Identify which cell holds the provided text, then report its (x, y) central coordinate. 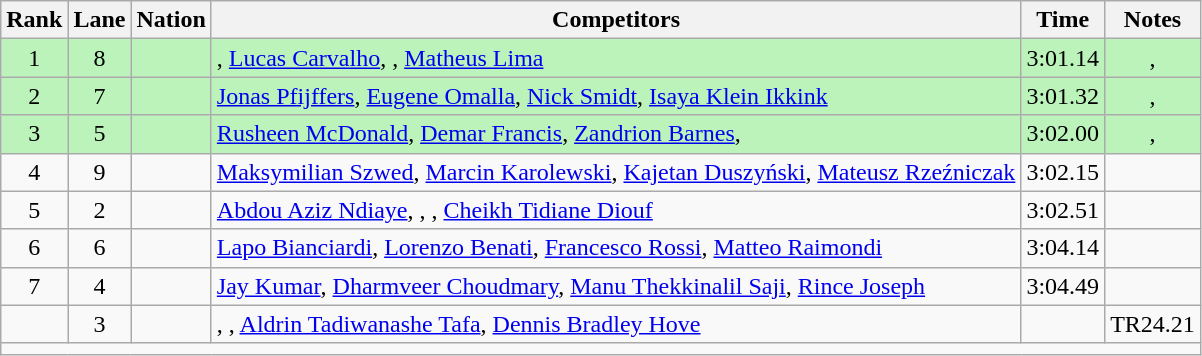
Rank (34, 20)
3:02.00 (1063, 134)
Nation (171, 20)
3:01.32 (1063, 96)
Abdou Aziz Ndiaye, , , Cheikh Tidiane Diouf (616, 210)
Notes (1153, 20)
Jay Kumar, Dharmveer Choudmary, Manu Thekkinalil Saji, Rince Joseph (616, 286)
3:02.15 (1063, 172)
Time (1063, 20)
9 (100, 172)
3:02.51 (1063, 210)
Lapo Bianciardi, Lorenzo Benati, Francesco Rossi, Matteo Raimondi (616, 248)
Competitors (616, 20)
Maksymilian Szwed, Marcin Karolewski, Kajetan Duszyński, Mateusz Rzeźniczak (616, 172)
3:04.14 (1063, 248)
, , Aldrin Tadiwanashe Tafa, Dennis Bradley Hove (616, 324)
1 (34, 58)
8 (100, 58)
3:01.14 (1063, 58)
3:04.49 (1063, 286)
Jonas Pfijffers, Eugene Omalla, Nick Smidt, Isaya Klein Ikkink (616, 96)
Lane (100, 20)
TR24.21 (1153, 324)
Rusheen McDonald, Demar Francis, Zandrion Barnes, (616, 134)
, Lucas Carvalho, , Matheus Lima (616, 58)
